Find where the given text appears and provide that cell's center as [x, y] coordinate. 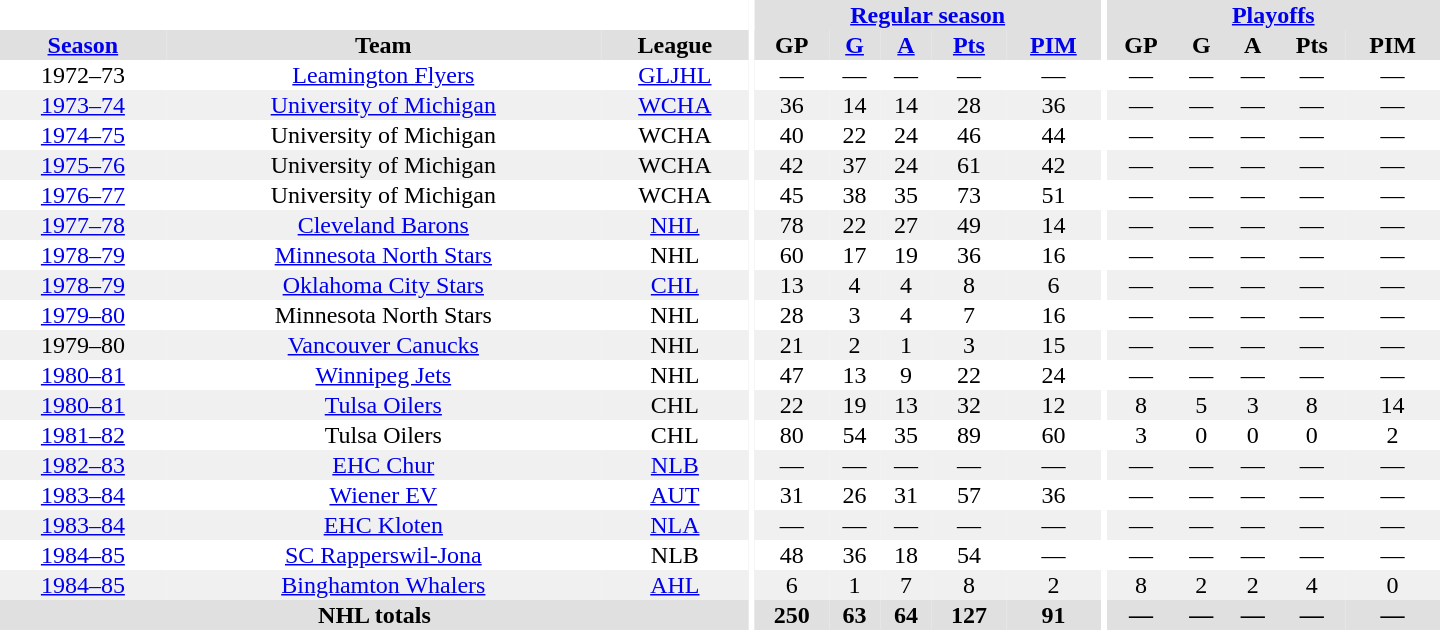
Season [83, 45]
Winnipeg Jets [384, 375]
51 [1054, 195]
32 [969, 405]
44 [1054, 135]
Oklahoma City Stars [384, 285]
38 [854, 195]
17 [854, 255]
73 [969, 195]
37 [854, 165]
12 [1054, 405]
27 [906, 225]
57 [969, 495]
Cleveland Barons [384, 225]
61 [969, 165]
9 [906, 375]
5 [1202, 405]
1973–74 [83, 105]
18 [906, 555]
Leamington Flyers [384, 75]
89 [969, 435]
Team [384, 45]
78 [792, 225]
AUT [675, 495]
1974–75 [83, 135]
Binghamton Whalers [384, 585]
64 [906, 615]
1972–73 [83, 75]
Wiener EV [384, 495]
GLJHL [675, 75]
League [675, 45]
46 [969, 135]
Regular season [928, 15]
1975–76 [83, 165]
49 [969, 225]
127 [969, 615]
1982–83 [83, 465]
EHC Kloten [384, 525]
Playoffs [1273, 15]
Vancouver Canucks [384, 345]
40 [792, 135]
SC Rapperswil-Jona [384, 555]
NLA [675, 525]
63 [854, 615]
91 [1054, 615]
250 [792, 615]
47 [792, 375]
26 [854, 495]
EHC Chur [384, 465]
NHL totals [374, 615]
1981–82 [83, 435]
1977–78 [83, 225]
15 [1054, 345]
80 [792, 435]
21 [792, 345]
AHL [675, 585]
1976–77 [83, 195]
48 [792, 555]
45 [792, 195]
